Extract the (x, y) coordinate from the center of the cell holding the provided text.  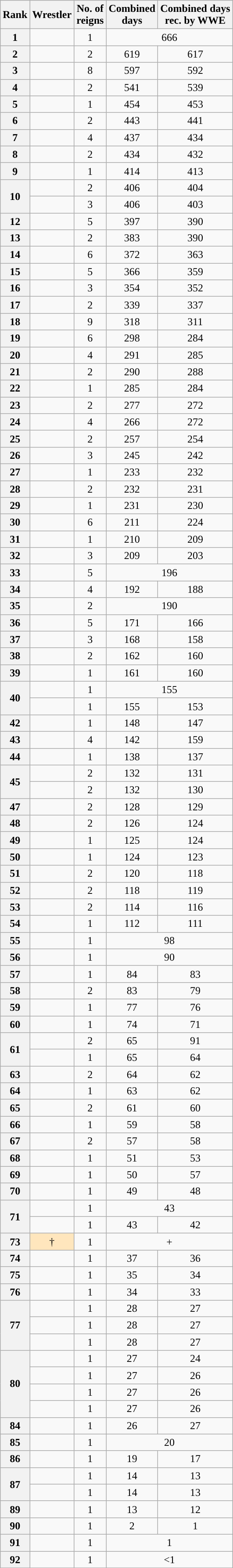
23 (15, 405)
87 (15, 1484)
7 (15, 138)
148 (132, 723)
414 (132, 171)
153 (195, 706)
54 (15, 924)
147 (195, 723)
277 (132, 405)
257 (132, 439)
592 (195, 71)
126 (132, 824)
266 (132, 422)
413 (195, 171)
128 (132, 807)
162 (132, 656)
366 (132, 272)
<1 (169, 1560)
224 (195, 523)
311 (195, 322)
619 (132, 54)
453 (195, 104)
290 (132, 372)
339 (132, 305)
354 (132, 288)
138 (132, 756)
73 (15, 1241)
44 (15, 756)
21 (15, 372)
Combineddays (132, 15)
171 (132, 623)
142 (132, 740)
233 (132, 472)
539 (195, 87)
45 (15, 782)
666 (169, 37)
443 (132, 121)
Wrestler (52, 15)
441 (195, 121)
196 (169, 573)
+ (169, 1241)
No. ofreigns (90, 15)
403 (195, 204)
70 (15, 1191)
123 (195, 857)
114 (132, 907)
39 (15, 673)
242 (195, 455)
437 (132, 138)
383 (132, 238)
85 (15, 1442)
404 (195, 188)
359 (195, 272)
16 (15, 288)
190 (169, 606)
29 (15, 506)
111 (195, 924)
210 (132, 539)
454 (132, 104)
75 (15, 1275)
397 (132, 221)
30 (15, 523)
352 (195, 288)
291 (132, 355)
211 (132, 523)
10 (15, 196)
617 (195, 54)
245 (132, 455)
192 (132, 589)
69 (15, 1175)
112 (132, 924)
161 (132, 673)
203 (195, 556)
18 (15, 322)
15 (15, 272)
120 (132, 874)
67 (15, 1141)
25 (15, 439)
89 (15, 1509)
125 (132, 840)
168 (132, 639)
31 (15, 539)
79 (195, 991)
159 (195, 740)
130 (195, 790)
432 (195, 154)
56 (15, 957)
86 (15, 1459)
337 (195, 305)
541 (132, 87)
254 (195, 439)
119 (195, 890)
318 (132, 322)
188 (195, 589)
22 (15, 388)
372 (132, 255)
40 (15, 698)
32 (15, 556)
38 (15, 656)
166 (195, 623)
363 (195, 255)
92 (15, 1560)
68 (15, 1158)
137 (195, 756)
55 (15, 940)
47 (15, 807)
230 (195, 506)
158 (195, 639)
Rank (15, 15)
80 (15, 1384)
129 (195, 807)
66 (15, 1125)
52 (15, 890)
131 (195, 773)
98 (169, 940)
288 (195, 372)
597 (132, 71)
† (52, 1241)
Combined daysrec. by WWE (195, 15)
116 (195, 907)
298 (132, 338)
